Return [X, Y] of the center of cell containing provided text 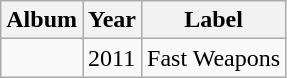
Label [214, 20]
Album [42, 20]
Year [112, 20]
2011 [112, 58]
Fast Weapons [214, 58]
